Return the [x, y] coordinate for the center point of the cell that contains the specified text.  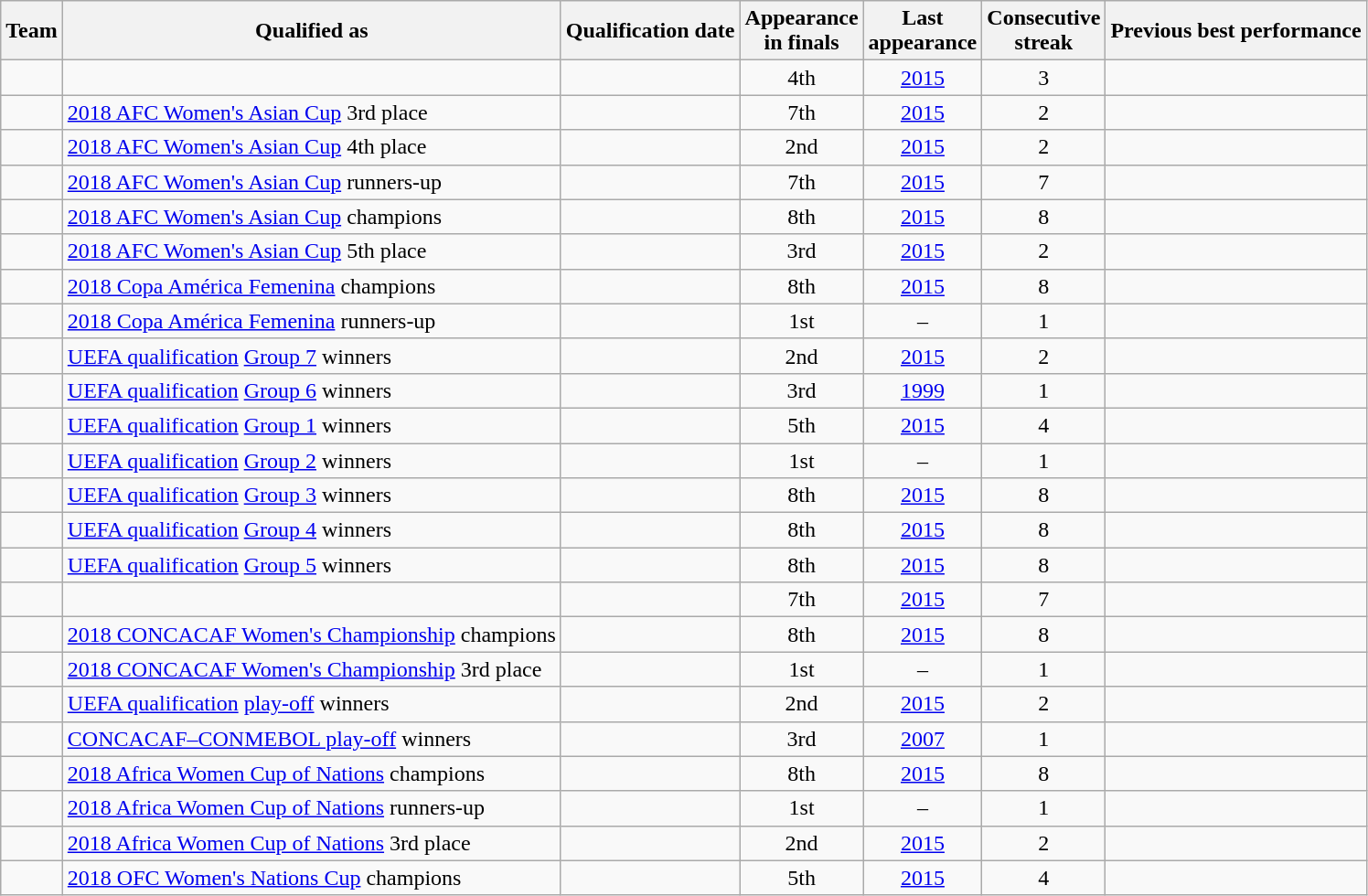
CONCACAF–CONMEBOL play-off winners [311, 739]
2018 CONCACAF Women's Championship champions [311, 635]
Qualified as [311, 31]
2018 AFC Women's Asian Cup 4th place [311, 147]
2018 Copa América Femenina champions [311, 286]
UEFA qualification Group 7 winners [311, 356]
2018 Africa Women Cup of Nations champions [311, 773]
2018 Africa Women Cup of Nations runners-up [311, 808]
2018 AFC Women's Asian Cup 5th place [311, 251]
UEFA qualification Group 5 winners [311, 565]
2018 AFC Women's Asian Cup champions [311, 217]
2018 AFC Women's Asian Cup runners-up [311, 182]
UEFA qualification Group 2 winners [311, 460]
4th [801, 78]
Previous best performance [1236, 31]
UEFA qualification Group 3 winners [311, 496]
Lastappearance [923, 31]
1999 [923, 390]
2018 Copa América Femenina runners-up [311, 321]
Qualification date [650, 31]
2018 Africa Women Cup of Nations 3rd place [311, 843]
2018 CONCACAF Women's Championship 3rd place [311, 669]
UEFA qualification Group 6 winners [311, 390]
Team [32, 31]
UEFA qualification Group 1 winners [311, 425]
2018 AFC Women's Asian Cup 3rd place [311, 112]
2007 [923, 739]
3 [1044, 78]
Appearancein finals [801, 31]
UEFA qualification Group 4 winners [311, 530]
Consecutivestreak [1044, 31]
2018 OFC Women's Nations Cup champions [311, 878]
UEFA qualification play-off winners [311, 704]
